Identify which cell holds the provided text, then report its (X, Y) central coordinate. 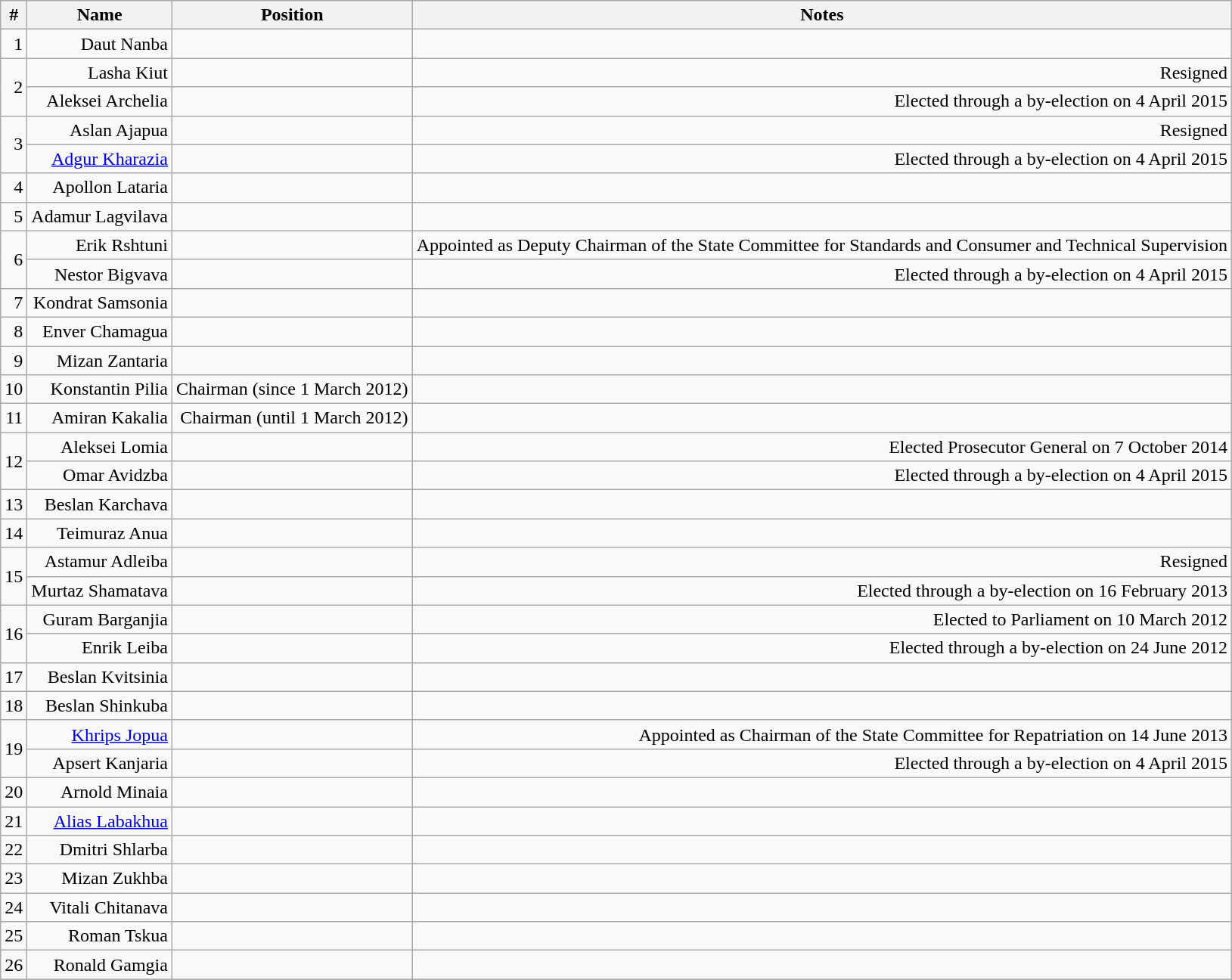
Aslan Ajapua (100, 130)
10 (14, 389)
Mizan Zukhba (100, 879)
Appointed as Chairman of the State Committee for Repatriation on 14 June 2013 (821, 734)
25 (14, 936)
15 (14, 576)
Teimuraz Anua (100, 533)
Beslan Shinkuba (100, 706)
Elected through a by-election on 24 June 2012 (821, 648)
Khrips Jopua (100, 734)
9 (14, 361)
26 (14, 965)
Arnold Minaia (100, 792)
Daut Nanba (100, 44)
Adgur Kharazia (100, 159)
20 (14, 792)
Roman Tskua (100, 936)
Astamur Adleiba (100, 562)
Chairman (since 1 March 2012) (292, 389)
12 (14, 461)
Elected to Parliament on 10 March 2012 (821, 619)
Elected through a by-election on 16 February 2013 (821, 591)
8 (14, 331)
Elected Prosecutor General on 7 October 2014 (821, 447)
Enver Chamagua (100, 331)
23 (14, 879)
Chairman (until 1 March 2012) (292, 418)
Adamur Lagvilava (100, 216)
# (14, 15)
Mizan Zantaria (100, 361)
13 (14, 504)
Nestor Bigvava (100, 274)
6 (14, 259)
Aleksei Archelia (100, 101)
Konstantin Pilia (100, 389)
18 (14, 706)
Dmitri Shlarba (100, 850)
11 (14, 418)
Lasha Kiut (100, 73)
Position (292, 15)
7 (14, 302)
Enrik Leiba (100, 648)
Beslan Kvitsinia (100, 677)
22 (14, 850)
Apollon Lataria (100, 188)
Erik Rshtuni (100, 245)
Notes (821, 15)
Guram Barganjia (100, 619)
Appointed as Deputy Chairman of the State Committee for Standards and Consumer and Technical Supervision (821, 245)
Alias Labakhua (100, 820)
17 (14, 677)
Kondrat Samsonia (100, 302)
Omar Avidzba (100, 476)
Ronald Gamgia (100, 965)
Aleksei Lomia (100, 447)
1 (14, 44)
21 (14, 820)
4 (14, 188)
2 (14, 87)
14 (14, 533)
5 (14, 216)
Name (100, 15)
Vitali Chitanava (100, 907)
16 (14, 634)
Beslan Karchava (100, 504)
19 (14, 749)
24 (14, 907)
Amiran Kakalia (100, 418)
Apsert Kanjaria (100, 763)
Murtaz Shamatava (100, 591)
3 (14, 144)
